Search for the cell housing the specified text and yield its (x, y) center coordinate. 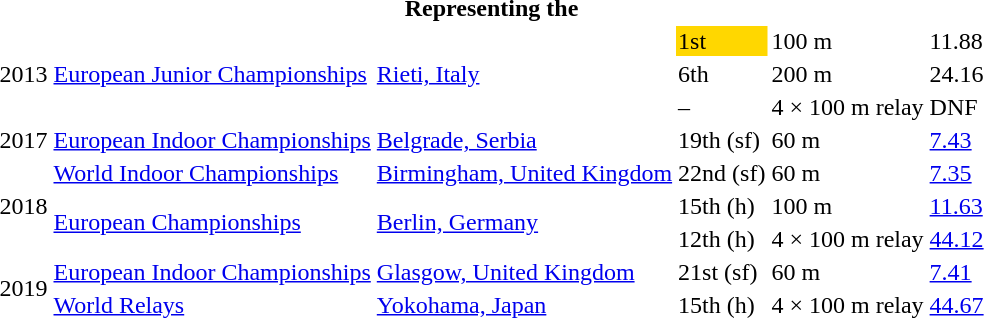
6th (722, 74)
Belgrade, Serbia (524, 140)
Birmingham, United Kingdom (524, 173)
European Junior Championships (212, 74)
21st (sf) (722, 272)
– (722, 107)
19th (sf) (722, 140)
World Indoor Championships (212, 173)
Rieti, Italy (524, 74)
European Championships (212, 222)
22nd (sf) (722, 173)
Glasgow, United Kingdom (524, 272)
1st (722, 41)
200 m (848, 74)
12th (h) (722, 239)
Berlin, Germany (524, 222)
15th (h) (722, 206)
